Detect which cell encompasses the target text, then output its [X, Y] center coordinate. 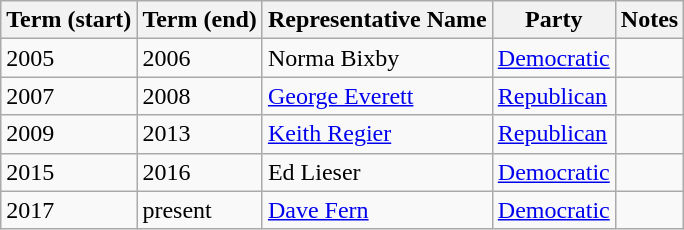
2007 [69, 96]
present [200, 210]
George Everett [377, 96]
2013 [200, 134]
2009 [69, 134]
2015 [69, 172]
2005 [69, 58]
2017 [69, 210]
2016 [200, 172]
2008 [200, 96]
Ed Lieser [377, 172]
Term (start) [69, 20]
Dave Fern [377, 210]
Representative Name [377, 20]
Norma Bixby [377, 58]
Party [554, 20]
2006 [200, 58]
Term (end) [200, 20]
Keith Regier [377, 134]
Notes [649, 20]
